Determine the (X, Y) coordinate at the center of the cell enclosing the given text.  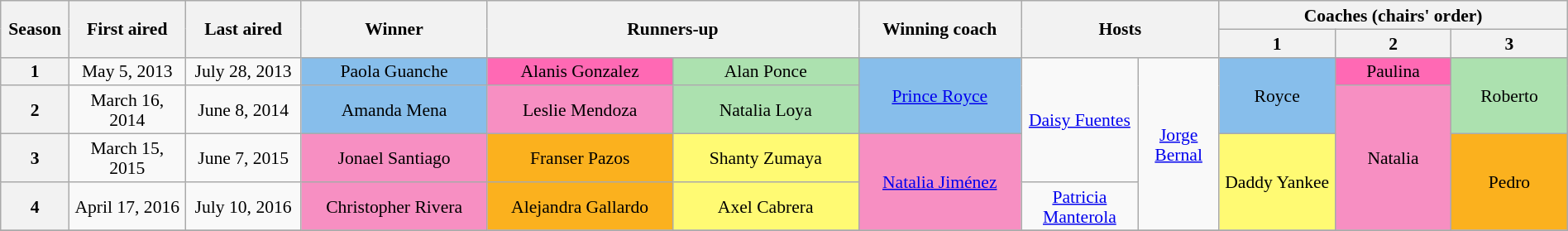
Coaches (chairs' order) (1393, 15)
Alan Ponce (766, 71)
Franser Pazos (581, 158)
July 10, 2016 (243, 206)
June 7, 2015 (243, 158)
Shanty Zumaya (766, 158)
March 15, 2015 (127, 158)
Amanda Mena (394, 110)
First aired (127, 29)
Leslie Mendoza (581, 110)
Patricia Manterola (1079, 206)
Last aired (243, 29)
March 16, 2014 (127, 110)
June 8, 2014 (243, 110)
Paola Guanche (394, 71)
Winner (394, 29)
Alanis Gonzalez (581, 71)
April 17, 2016 (127, 206)
4 (35, 206)
Axel Cabrera (766, 206)
Hosts (1120, 29)
Natalia Jiménez (939, 182)
Natalia Loya (766, 110)
Natalia (1393, 158)
Season (35, 29)
Daisy Fuentes (1079, 119)
Daddy Yankee (1277, 182)
Winning coach (939, 29)
Christopher Rivera (394, 206)
Pedro (1510, 182)
Royce (1277, 95)
Alejandra Gallardo (581, 206)
Jonael Santiago (394, 158)
May 5, 2013 (127, 71)
Jorge Bernal (1178, 143)
Runners-up (673, 29)
Prince Royce (939, 95)
Paulina (1393, 71)
July 28, 2013 (243, 71)
Roberto (1510, 95)
